Identify which cell holds the provided text, then report its [X, Y] central coordinate. 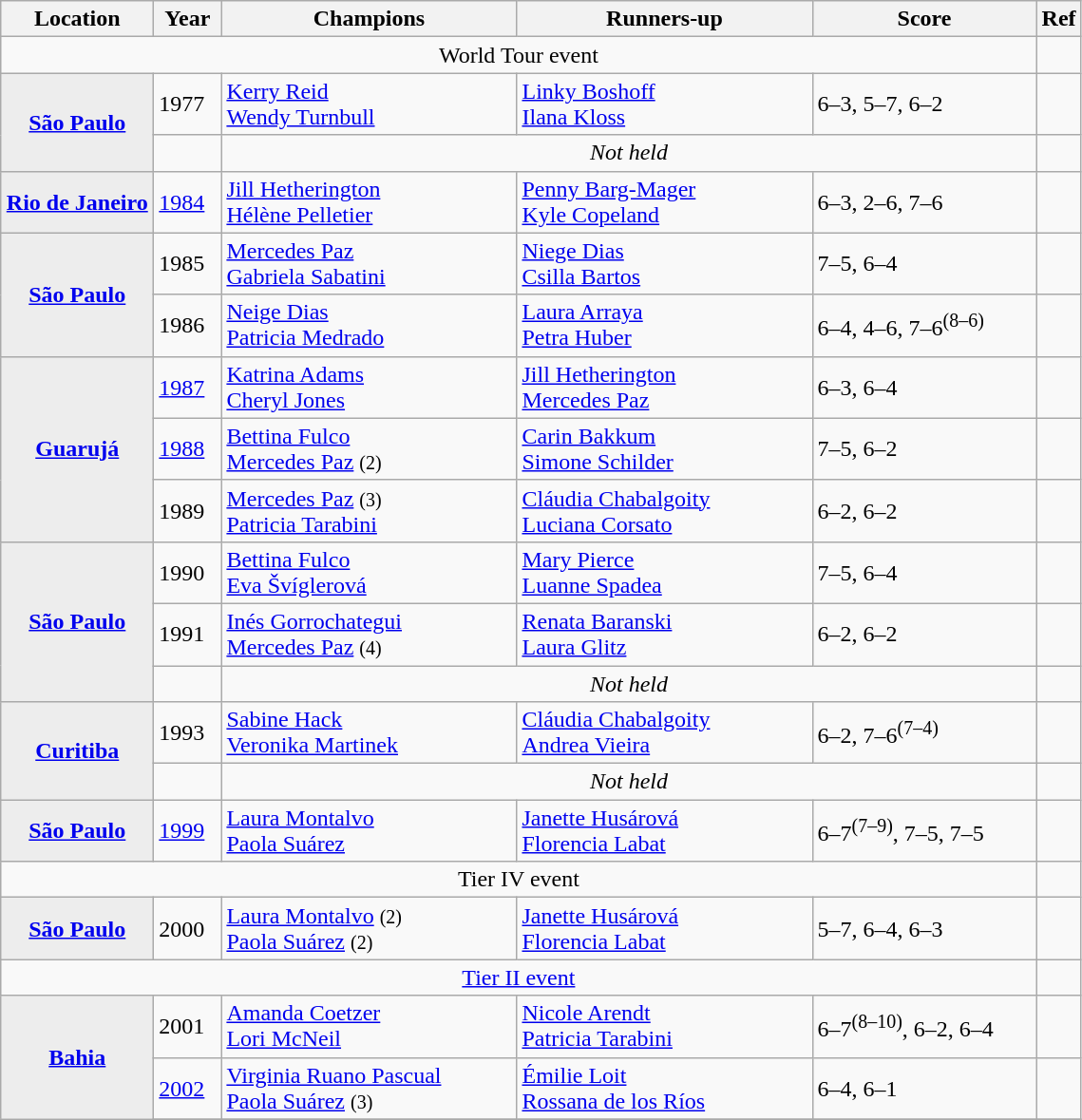
1993 [188, 733]
Cláudia Chabalgoity Andrea Vieira [665, 733]
Champions [369, 19]
6–7(7–9), 7–5, 7–5 [924, 830]
1991 [188, 635]
Laura Arraya Petra Huber [665, 325]
Ref [1058, 19]
Jill Hetherington Mercedes Paz [665, 388]
Sabine Hack Veronika Martinek [369, 733]
Tier II event [519, 978]
1989 [188, 511]
Linky Boshoff Ilana Kloss [665, 104]
Bettina Fulco Eva Švíglerová [369, 572]
Mercedes Paz (3) Patricia Tarabini [369, 511]
Bettina Fulco Mercedes Paz (2) [369, 448]
5–7, 6–4, 6–3 [924, 929]
1990 [188, 572]
Runners-up [665, 19]
6–3, 6–4 [924, 388]
6–3, 5–7, 6–2 [924, 104]
Mercedes Paz Gabriela Sabatini [369, 264]
Score [924, 19]
Amanda Coetzer Lori McNeil [369, 1026]
2001 [188, 1026]
6–3, 2–6, 7–6 [924, 201]
Émilie Loit Rossana de los Ríos [665, 1089]
Katrina Adams Cheryl Jones [369, 388]
Kerry Reid Wendy Turnbull [369, 104]
1986 [188, 325]
1984 [188, 201]
Laura Montalvo (2) Paola Suárez (2) [369, 929]
Year [188, 19]
Virginia Ruano Pascual Paola Suárez (3) [369, 1089]
6–4, 4–6, 7–6(8–6) [924, 325]
Inés Gorrochategui Mercedes Paz (4) [369, 635]
Rio de Janeiro [78, 201]
Guarujá [78, 448]
Cláudia Chabalgoity Luciana Corsato [665, 511]
7–5, 6–2 [924, 448]
1977 [188, 104]
1985 [188, 264]
1988 [188, 448]
Nicole Arendt Patricia Tarabini [665, 1026]
Renata Baranski Laura Glitz [665, 635]
2000 [188, 929]
World Tour event [519, 55]
Jill Hetherington Hélène Pelletier [369, 201]
Carin Bakkum Simone Schilder [665, 448]
Curitiba [78, 750]
1987 [188, 388]
1999 [188, 830]
6–2, 7–6(7–4) [924, 733]
Neige Dias Patricia Medrado [369, 325]
6–7(8–10), 6–2, 6–4 [924, 1026]
Penny Barg-Mager Kyle Copeland [665, 201]
Mary Pierce Luanne Spadea [665, 572]
6–4, 6–1 [924, 1089]
Bahia [78, 1057]
Location [78, 19]
Niege Dias Csilla Bartos [665, 264]
2002 [188, 1089]
Tier IV event [519, 880]
Laura Montalvo Paola Suárez [369, 830]
